Find where the given text appears and provide that cell's center as [X, Y] coordinate. 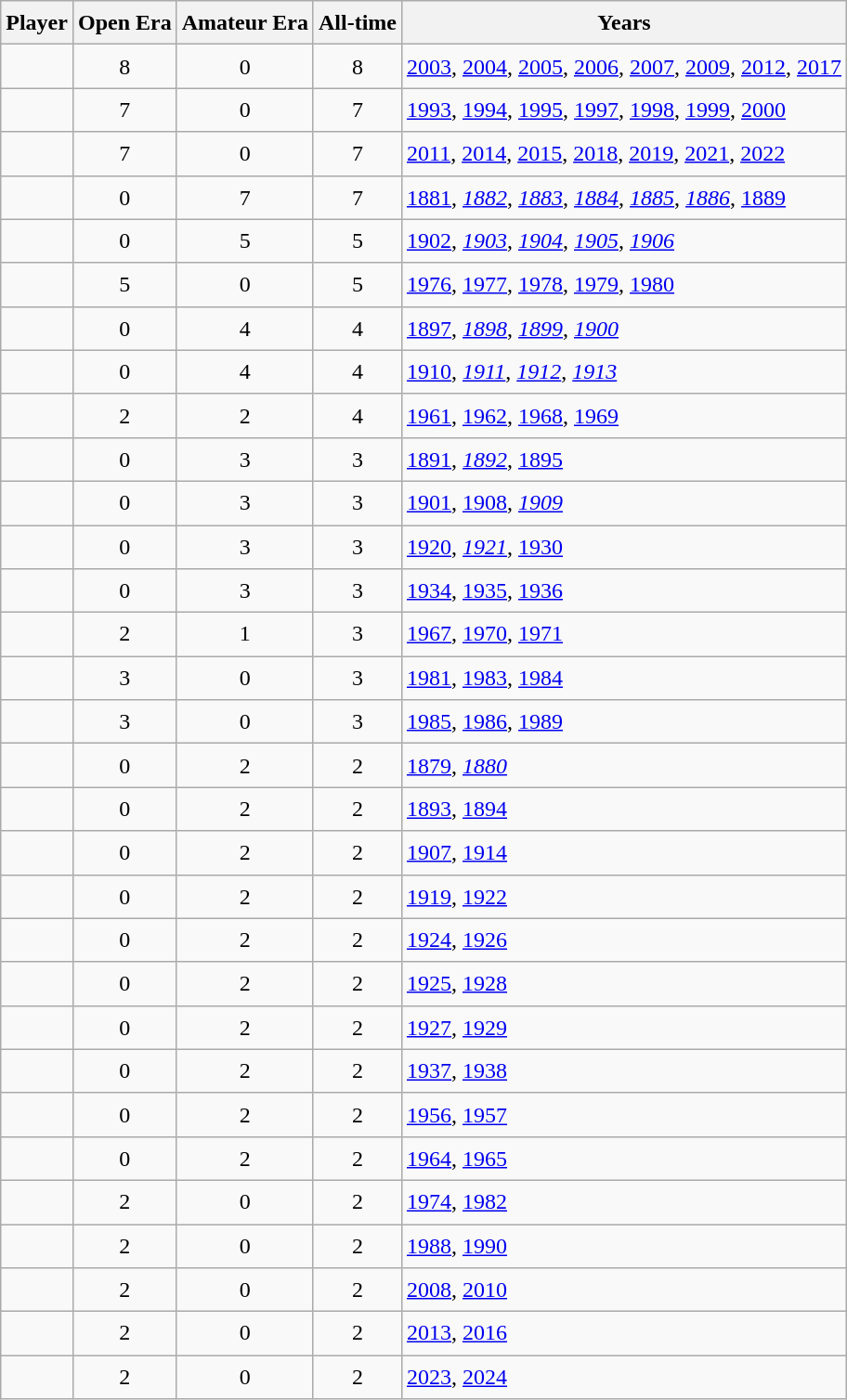
Player [37, 22]
1907, 1914 [624, 852]
1937, 1938 [624, 1071]
1924, 1926 [624, 940]
1985, 1986, 1989 [624, 722]
1897, 1898, 1899, 1900 [624, 329]
1902, 1903, 1904, 1905, 1906 [624, 241]
Years [624, 22]
Open Era [124, 22]
2023, 2024 [624, 1378]
1961, 1962, 1968, 1969 [624, 416]
1956, 1957 [624, 1114]
1967, 1970, 1971 [624, 635]
1919, 1922 [624, 897]
2011, 2014, 2015, 2018, 2019, 2021, 2022 [624, 154]
1879, 1880 [624, 765]
2008, 2010 [624, 1290]
1976, 1977, 1978, 1979, 1980 [624, 284]
1920, 1921, 1930 [624, 548]
2003, 2004, 2005, 2006, 2007, 2009, 2012, 2017 [624, 67]
1893, 1894 [624, 810]
1927, 1929 [624, 1027]
1925, 1928 [624, 984]
1988, 1990 [624, 1246]
1891, 1892, 1895 [624, 459]
All-time [357, 22]
1993, 1994, 1995, 1997, 1998, 1999, 2000 [624, 110]
1901, 1908, 1909 [624, 503]
1881, 1882, 1883, 1884, 1885, 1886, 1889 [624, 197]
1934, 1935, 1936 [624, 590]
1964, 1965 [624, 1159]
1 [245, 635]
Amateur Era [245, 22]
1981, 1983, 1984 [624, 678]
1974, 1982 [624, 1201]
2013, 2016 [624, 1333]
1910, 1911, 1912, 1913 [624, 371]
